Scan for the cell matching the given text and deliver its (x, y) coordinate at center. 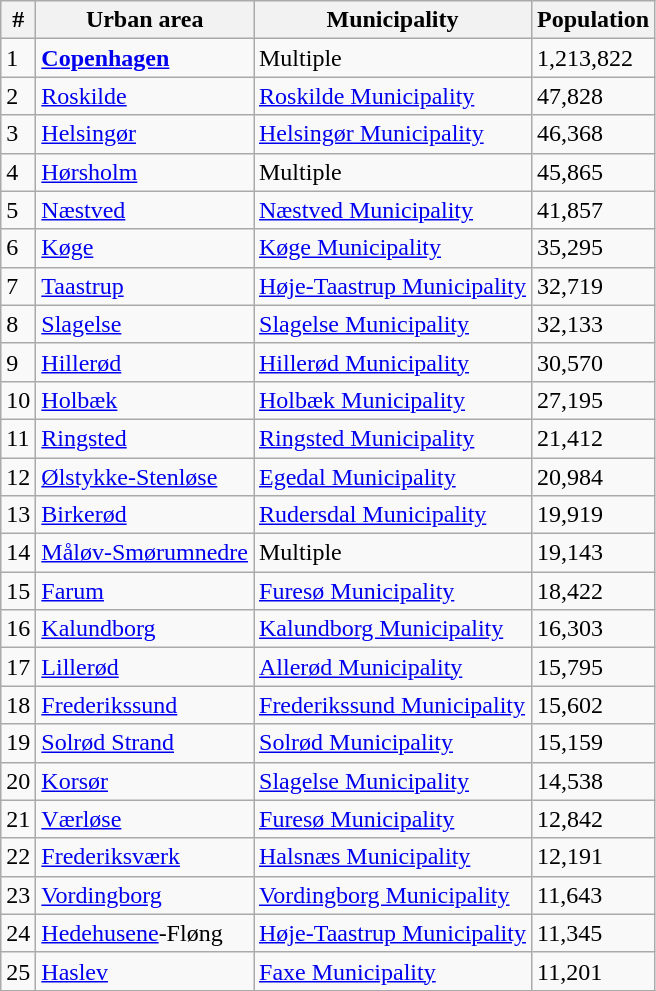
Værløse (145, 819)
Population (592, 20)
15,795 (592, 667)
Køge Municipality (393, 248)
5 (18, 210)
18 (18, 705)
Holbæk (145, 400)
32,719 (592, 286)
Ølstykke-Stenløse (145, 477)
Allerød Municipality (393, 667)
45,865 (592, 172)
21,412 (592, 438)
2 (18, 96)
14 (18, 553)
Egedal Municipality (393, 477)
Måløv-Smørumnedre (145, 553)
22 (18, 857)
27,195 (592, 400)
12 (18, 477)
23 (18, 895)
Ringsted (145, 438)
30,570 (592, 362)
Faxe Municipality (393, 971)
17 (18, 667)
24 (18, 933)
46,368 (592, 134)
Municipality (393, 20)
Helsingør (145, 134)
Hillerød Municipality (393, 362)
Helsingør Municipality (393, 134)
8 (18, 324)
Næstved (145, 210)
Holbæk Municipality (393, 400)
11,643 (592, 895)
Frederiksværk (145, 857)
Kalundborg Municipality (393, 629)
Copenhagen (145, 58)
Lillerød (145, 667)
19,919 (592, 515)
16 (18, 629)
1 (18, 58)
47,828 (592, 96)
35,295 (592, 248)
Roskilde (145, 96)
4 (18, 172)
41,857 (592, 210)
Køge (145, 248)
18,422 (592, 591)
16,303 (592, 629)
7 (18, 286)
12,842 (592, 819)
Ringsted Municipality (393, 438)
Hillerød (145, 362)
12,191 (592, 857)
15 (18, 591)
Roskilde Municipality (393, 96)
1,213,822 (592, 58)
11,345 (592, 933)
Kalundborg (145, 629)
11 (18, 438)
Urban area (145, 20)
Frederikssund (145, 705)
25 (18, 971)
20,984 (592, 477)
Korsør (145, 781)
Næstved Municipality (393, 210)
Rudersdal Municipality (393, 515)
# (18, 20)
Slagelse (145, 324)
Solrød Strand (145, 743)
Taastrup (145, 286)
15,159 (592, 743)
10 (18, 400)
9 (18, 362)
Halsnæs Municipality (393, 857)
32,133 (592, 324)
15,602 (592, 705)
14,538 (592, 781)
19 (18, 743)
19,143 (592, 553)
Farum (145, 591)
Solrød Municipality (393, 743)
20 (18, 781)
Haslev (145, 971)
Hørsholm (145, 172)
11,201 (592, 971)
Vordingborg Municipality (393, 895)
Birkerød (145, 515)
Vordingborg (145, 895)
21 (18, 819)
3 (18, 134)
Hedehusene-Fløng (145, 933)
13 (18, 515)
Frederikssund Municipality (393, 705)
6 (18, 248)
